Detect which cell encompasses the target text, then output its [x, y] center coordinate. 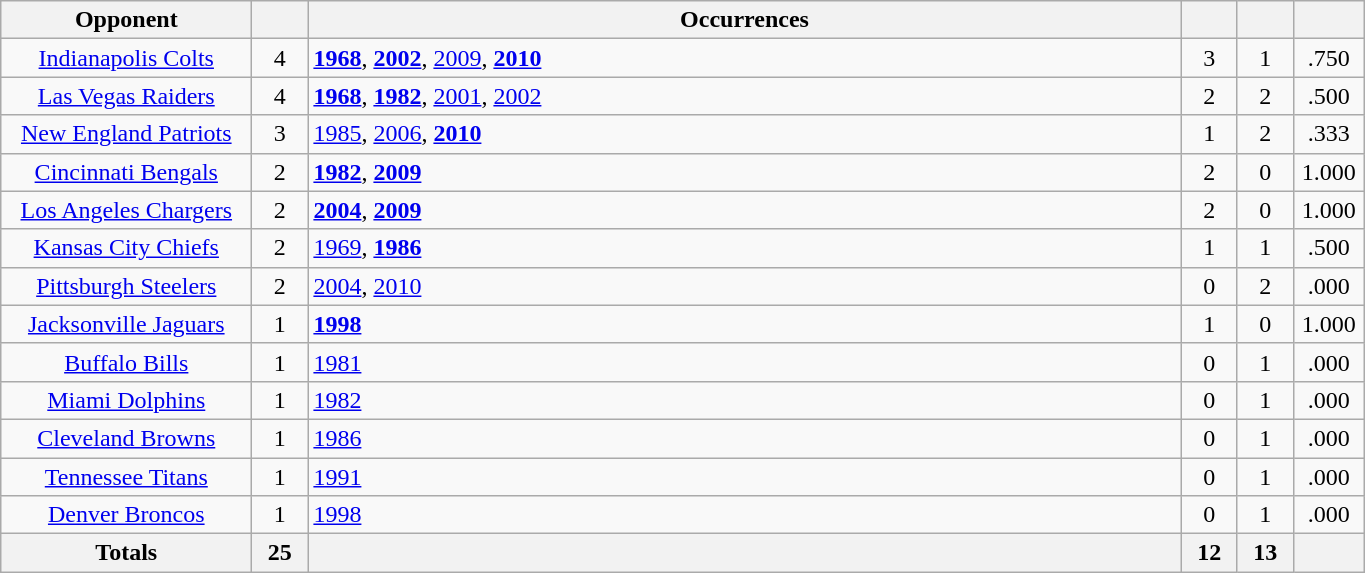
13 [1265, 553]
Occurrences [744, 20]
1982, 2009 [744, 172]
Jacksonville Jaguars [126, 324]
Cleveland Browns [126, 438]
1982 [744, 400]
Cincinnati Bengals [126, 172]
Miami Dolphins [126, 400]
1968, 1982, 2001, 2002 [744, 96]
Tennessee Titans [126, 477]
.333 [1328, 134]
1969, 1986 [744, 248]
Denver Broncos [126, 515]
Los Angeles Chargers [126, 210]
12 [1209, 553]
25 [280, 553]
Kansas City Chiefs [126, 248]
Buffalo Bills [126, 362]
New England Patriots [126, 134]
Opponent [126, 20]
1968, 2002, 2009, 2010 [744, 58]
Las Vegas Raiders [126, 96]
Totals [126, 553]
2004, 2010 [744, 286]
1981 [744, 362]
.750 [1328, 58]
Pittsburgh Steelers [126, 286]
1986 [744, 438]
Indianapolis Colts [126, 58]
2004, 2009 [744, 210]
1991 [744, 477]
1985, 2006, 2010 [744, 134]
